Scan for the cell matching the given text and deliver its [x, y] coordinate at center. 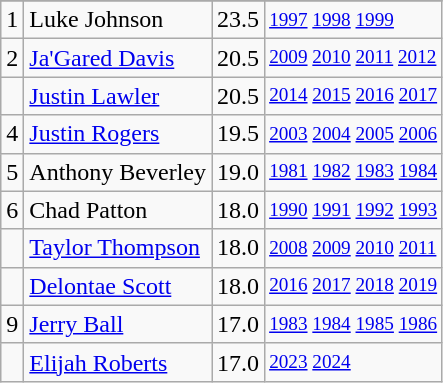
1 [12, 20]
Jerry Ball [118, 324]
2014 2015 2016 2017 [354, 96]
Elijah Roberts [118, 362]
2023 2024 [354, 362]
Anthony Beverley [118, 172]
Taylor Thompson [118, 248]
6 [12, 210]
Chad Patton [118, 210]
19.0 [238, 172]
19.5 [238, 134]
1997 1998 1999 [354, 20]
2 [12, 58]
2009 2010 2011 2012 [354, 58]
2003 2004 2005 2006 [354, 134]
9 [12, 324]
Luke Johnson [118, 20]
5 [12, 172]
2008 2009 2010 2011 [354, 248]
Justin Rogers [118, 134]
Justin Lawler [118, 96]
1990 1991 1992 1993 [354, 210]
4 [12, 134]
Delontae Scott [118, 286]
1983 1984 1985 1986 [354, 324]
2016 2017 2018 2019 [354, 286]
23.5 [238, 20]
1981 1982 1983 1984 [354, 172]
Ja'Gared Davis [118, 58]
